Search for the cell housing the specified text and yield its (X, Y) center coordinate. 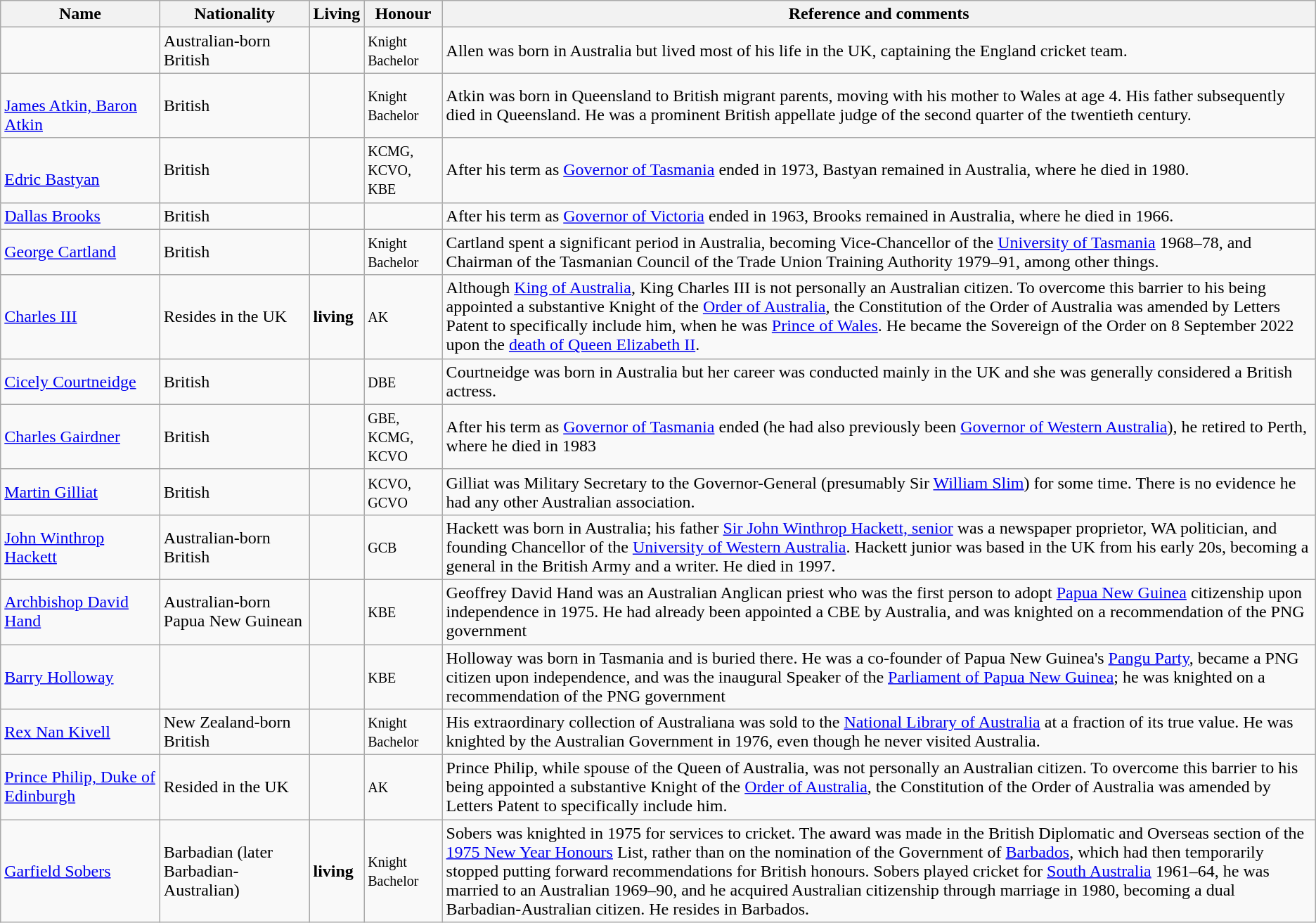
KCVO, GCVO (404, 492)
KCMG, KCVO, KBE (404, 170)
Reference and comments (879, 14)
GBE, KCMG, KCVO (404, 437)
GCB (404, 547)
James Atkin, Baron Atkin (80, 105)
Barbadian (later Barbadian-Australian) (235, 871)
John Winthrop Hackett (80, 547)
Resided in the UK (235, 787)
Living (337, 14)
Prince Philip, Duke of Edinburgh (80, 787)
Rex Nan Kivell (80, 732)
DBE (404, 381)
After his term as Governor of Tasmania ended (he had also previously been Governor of Western Australia), he retired to Perth, where he died in 1983 (879, 437)
Nationality (235, 14)
Barry Holloway (80, 676)
Charles Gairdner (80, 437)
Cicely Courtneidge (80, 381)
Dallas Brooks (80, 216)
Garfield Sobers (80, 871)
Edric Bastyan (80, 170)
New Zealand-born British (235, 732)
George Cartland (80, 252)
Charles III (80, 316)
Honour (404, 14)
Courtneidge was born in Australia but her career was conducted mainly in the UK and she was generally considered a British actress. (879, 381)
After his term as Governor of Victoria ended in 1963, Brooks remained in Australia, where he died in 1966. (879, 216)
Archbishop David Hand (80, 612)
Allen was born in Australia but lived most of his life in the UK, captaining the England cricket team. (879, 51)
Name (80, 14)
Australian-born Papua New Guinean (235, 612)
Martin Gilliat (80, 492)
After his term as Governor of Tasmania ended in 1973, Bastyan remained in Australia, where he died in 1980. (879, 170)
Resides in the UK (235, 316)
